Output the (X, Y) coordinate of the center of the cell containing the given text.  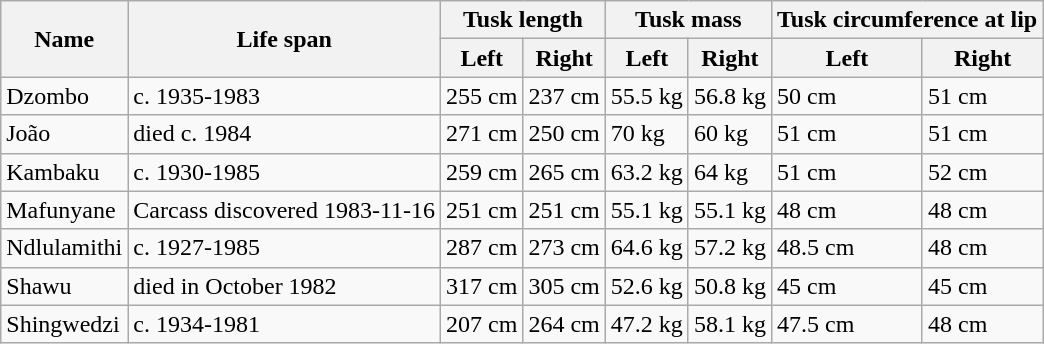
52.6 kg (646, 286)
50.8 kg (730, 286)
Ndlulamithi (64, 248)
57.2 kg (730, 248)
Dzombo (64, 96)
Name (64, 39)
c. 1934-1981 (284, 324)
271 cm (482, 134)
Life span (284, 39)
58.1 kg (730, 324)
50 cm (846, 96)
60 kg (730, 134)
died in October 1982 (284, 286)
287 cm (482, 248)
259 cm (482, 172)
Shingwedzi (64, 324)
Mafunyane (64, 210)
c. 1935-1983 (284, 96)
264 cm (564, 324)
Tusk circumference at lip (906, 20)
Carcass discovered 1983-11-16 (284, 210)
47.5 cm (846, 324)
48.5 cm (846, 248)
c. 1927-1985 (284, 248)
255 cm (482, 96)
265 cm (564, 172)
63.2 kg (646, 172)
47.2 kg (646, 324)
64.6 kg (646, 248)
237 cm (564, 96)
Tusk mass (688, 20)
317 cm (482, 286)
64 kg (730, 172)
52 cm (982, 172)
João (64, 134)
207 cm (482, 324)
273 cm (564, 248)
c. 1930-1985 (284, 172)
70 kg (646, 134)
250 cm (564, 134)
Shawu (64, 286)
Tusk length (524, 20)
died c. 1984 (284, 134)
Kambaku (64, 172)
55.5 kg (646, 96)
305 cm (564, 286)
56.8 kg (730, 96)
